Pinpoint the cell where the given text exists, returning its (x, y) midpoint coordinate. 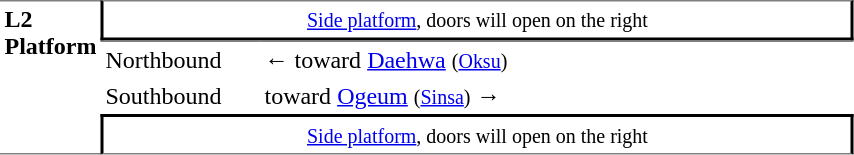
toward Ogeum (Sinsa) → (557, 96)
Northbound (180, 59)
Southbound (180, 96)
L2Platform (50, 77)
← toward Daehwa (Oksu) (557, 59)
